Output the (x, y) coordinate of the center of the cell containing the given text.  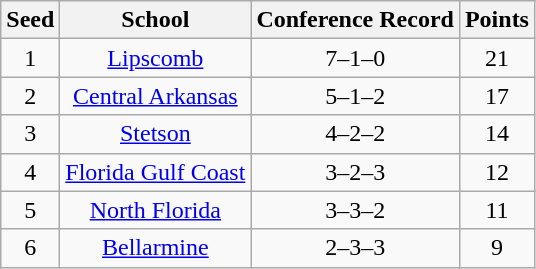
4 (30, 172)
3–3–2 (356, 210)
3–2–3 (356, 172)
Central Arkansas (156, 96)
21 (496, 58)
Stetson (156, 134)
5–1–2 (356, 96)
11 (496, 210)
3 (30, 134)
Florida Gulf Coast (156, 172)
7–1–0 (356, 58)
14 (496, 134)
6 (30, 248)
1 (30, 58)
North Florida (156, 210)
17 (496, 96)
Seed (30, 20)
12 (496, 172)
2 (30, 96)
School (156, 20)
Lipscomb (156, 58)
5 (30, 210)
Conference Record (356, 20)
9 (496, 248)
Bellarmine (156, 248)
Points (496, 20)
2–3–3 (356, 248)
4–2–2 (356, 134)
